Output the (X, Y) coordinate of the center of the cell containing the given text.  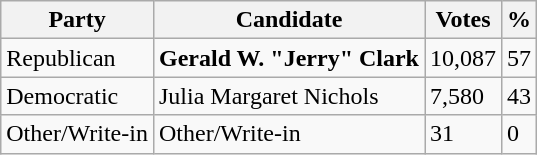
Gerald W. "Jerry" Clark (288, 58)
Republican (78, 58)
43 (520, 96)
0 (520, 134)
57 (520, 58)
Candidate (288, 20)
Democratic (78, 96)
Julia Margaret Nichols (288, 96)
% (520, 20)
31 (462, 134)
7,580 (462, 96)
Votes (462, 20)
10,087 (462, 58)
Party (78, 20)
